Identify which cell holds the provided text, then report its [x, y] central coordinate. 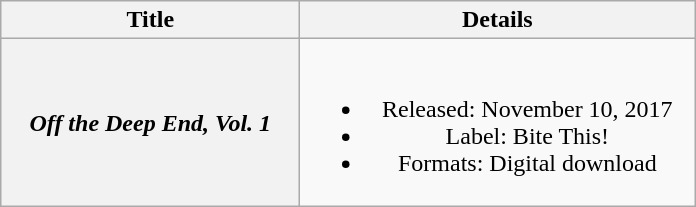
Off the Deep End, Vol. 1 [150, 122]
Details [498, 20]
Released: November 10, 2017Label: Bite This!Formats: Digital download [498, 122]
Title [150, 20]
